Identify which cell holds the provided text, then report its [X, Y] central coordinate. 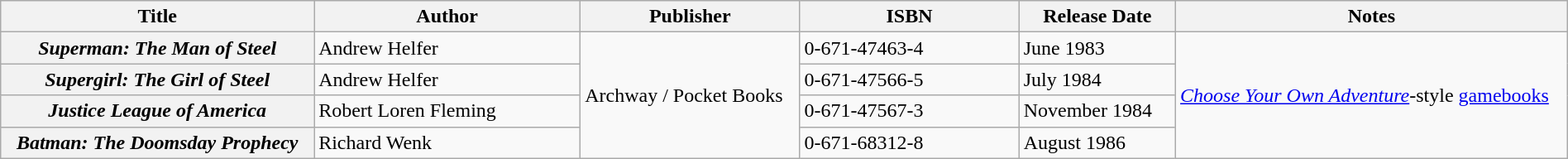
0-671-47566-5 [910, 79]
Archway / Pocket Books [690, 95]
0-671-47567-3 [910, 111]
Supergirl: The Girl of Steel [157, 79]
ISBN [910, 17]
Robert Loren Fleming [447, 111]
Title [157, 17]
November 1984 [1097, 111]
Notes [1372, 17]
Author [447, 17]
June 1983 [1097, 48]
Release Date [1097, 17]
July 1984 [1097, 79]
August 1986 [1097, 142]
0-671-47463-4 [910, 48]
Choose Your Own Adventure-style gamebooks [1372, 95]
Publisher [690, 17]
Richard Wenk [447, 142]
Justice League of America [157, 111]
Batman: The Doomsday Prophecy [157, 142]
0-671-68312-8 [910, 142]
Superman: The Man of Steel [157, 48]
